Pinpoint the cell where the given text exists, returning its [X, Y] midpoint coordinate. 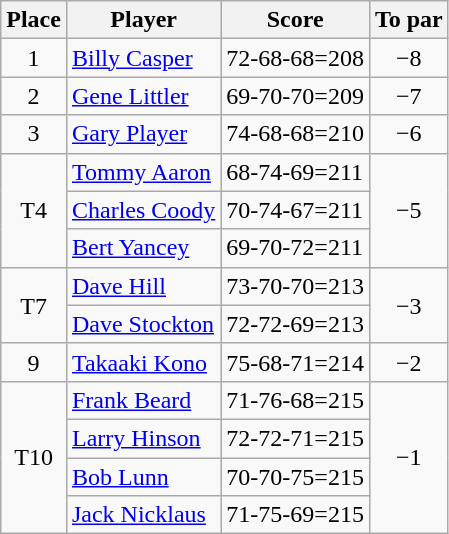
Frank Beard [143, 400]
1 [34, 58]
Place [34, 20]
T10 [34, 457]
−7 [408, 96]
−6 [408, 134]
9 [34, 362]
71-76-68=215 [296, 400]
Gary Player [143, 134]
Bert Yancey [143, 248]
−3 [408, 305]
75-68-71=214 [296, 362]
Player [143, 20]
3 [34, 134]
72-72-71=215 [296, 438]
−8 [408, 58]
−2 [408, 362]
−1 [408, 457]
73-70-70=213 [296, 286]
Bob Lunn [143, 477]
Dave Hill [143, 286]
Billy Casper [143, 58]
T7 [34, 305]
72-72-69=213 [296, 324]
2 [34, 96]
69-70-70=209 [296, 96]
69-70-72=211 [296, 248]
70-70-75=215 [296, 477]
Gene Littler [143, 96]
−5 [408, 210]
Score [296, 20]
70-74-67=211 [296, 210]
72-68-68=208 [296, 58]
To par [408, 20]
Jack Nicklaus [143, 515]
Larry Hinson [143, 438]
T4 [34, 210]
Dave Stockton [143, 324]
74-68-68=210 [296, 134]
Tommy Aaron [143, 172]
71-75-69=215 [296, 515]
Charles Coody [143, 210]
68-74-69=211 [296, 172]
Takaaki Kono [143, 362]
